Pinpoint the cell where the given text exists, returning its [x, y] midpoint coordinate. 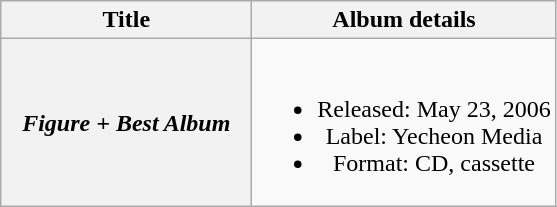
Released: May 23, 2006Label: Yecheon MediaFormat: CD, cassette [404, 122]
Title [126, 20]
Album details [404, 20]
Figure + Best Album [126, 122]
